Scan for the cell matching the given text and deliver its (x, y) coordinate at center. 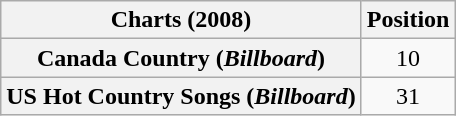
31 (408, 96)
US Hot Country Songs (Billboard) (181, 96)
Charts (2008) (181, 20)
10 (408, 58)
Canada Country (Billboard) (181, 58)
Position (408, 20)
